Extract the (x, y) coordinate from the center of the cell holding the provided text.  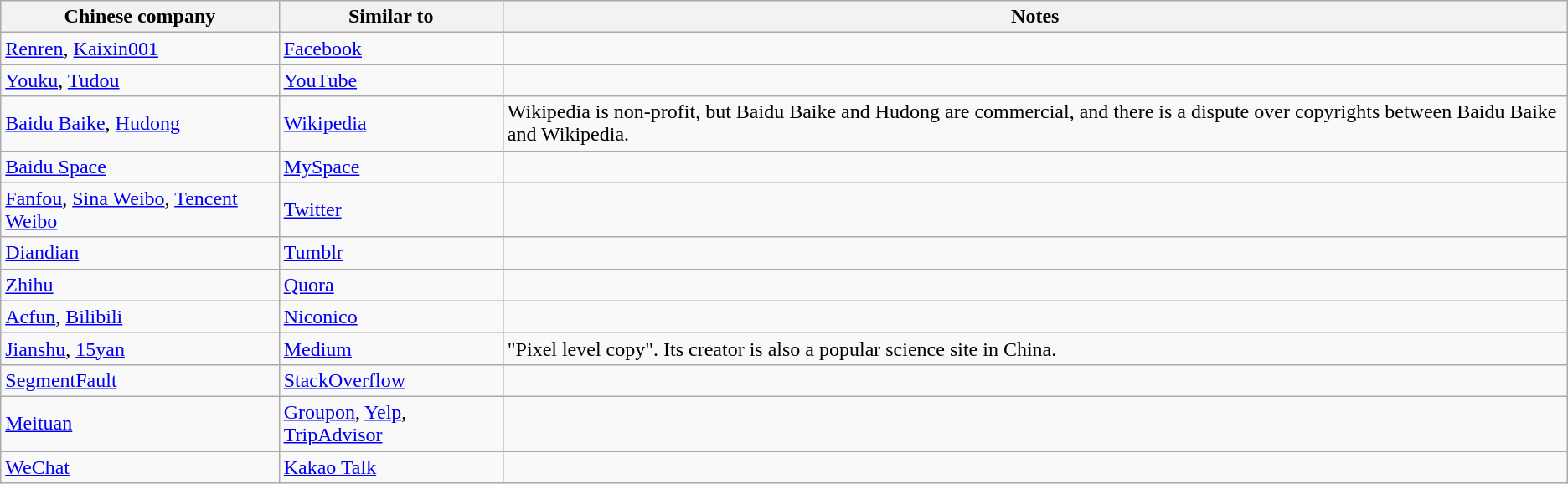
Twitter (390, 209)
Niconico (390, 317)
YouTube (390, 80)
Similar to (390, 17)
Youku, Tudou (140, 80)
Meituan (140, 424)
Diandian (140, 253)
Facebook (390, 49)
Notes (1035, 17)
"Pixel level copy". Its creator is also a popular science site in China. (1035, 348)
Baidu Baike, Hudong (140, 124)
Renren, Kaixin001 (140, 49)
Wikipedia is non-profit, but Baidu Baike and Hudong are commercial, and there is a dispute over copyrights between Baidu Baike and Wikipedia. (1035, 124)
Groupon, Yelp, TripAdvisor (390, 424)
Baidu Space (140, 167)
Acfun, Bilibili (140, 317)
Jianshu, 15yan (140, 348)
Quora (390, 285)
WeChat (140, 466)
Wikipedia (390, 124)
Medium (390, 348)
Fanfou, Sina Weibo, Tencent Weibo (140, 209)
MySpace (390, 167)
Chinese company (140, 17)
Tumblr (390, 253)
StackOverflow (390, 380)
SegmentFault (140, 380)
Zhihu (140, 285)
Kakao Talk (390, 466)
